From the cell containing the given text, extract its center point as [X, Y] coordinate. 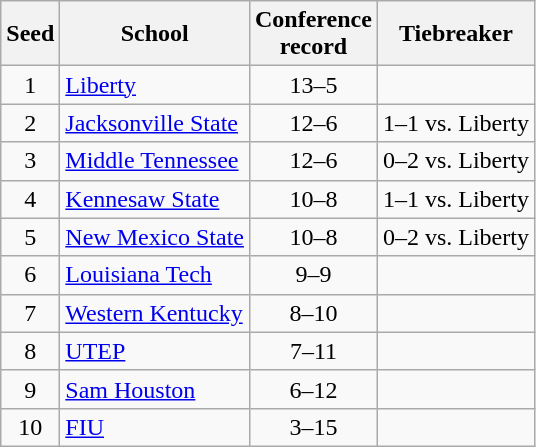
5 [30, 237]
2 [30, 123]
Kennesaw State [155, 199]
6 [30, 275]
8 [30, 351]
3 [30, 161]
Louisiana Tech [155, 275]
Western Kentucky [155, 313]
4 [30, 199]
UTEP [155, 351]
Jacksonville State [155, 123]
Middle Tennessee [155, 161]
Liberty [155, 85]
School [155, 34]
13–5 [313, 85]
7–11 [313, 351]
10 [30, 427]
7 [30, 313]
3–15 [313, 427]
9 [30, 389]
9–9 [313, 275]
6–12 [313, 389]
Conferencerecord [313, 34]
8–10 [313, 313]
FIU [155, 427]
1 [30, 85]
Seed [30, 34]
Tiebreaker [456, 34]
Sam Houston [155, 389]
New Mexico State [155, 237]
